Provide the [x, y] coordinate of the cell's center where the given text is located.  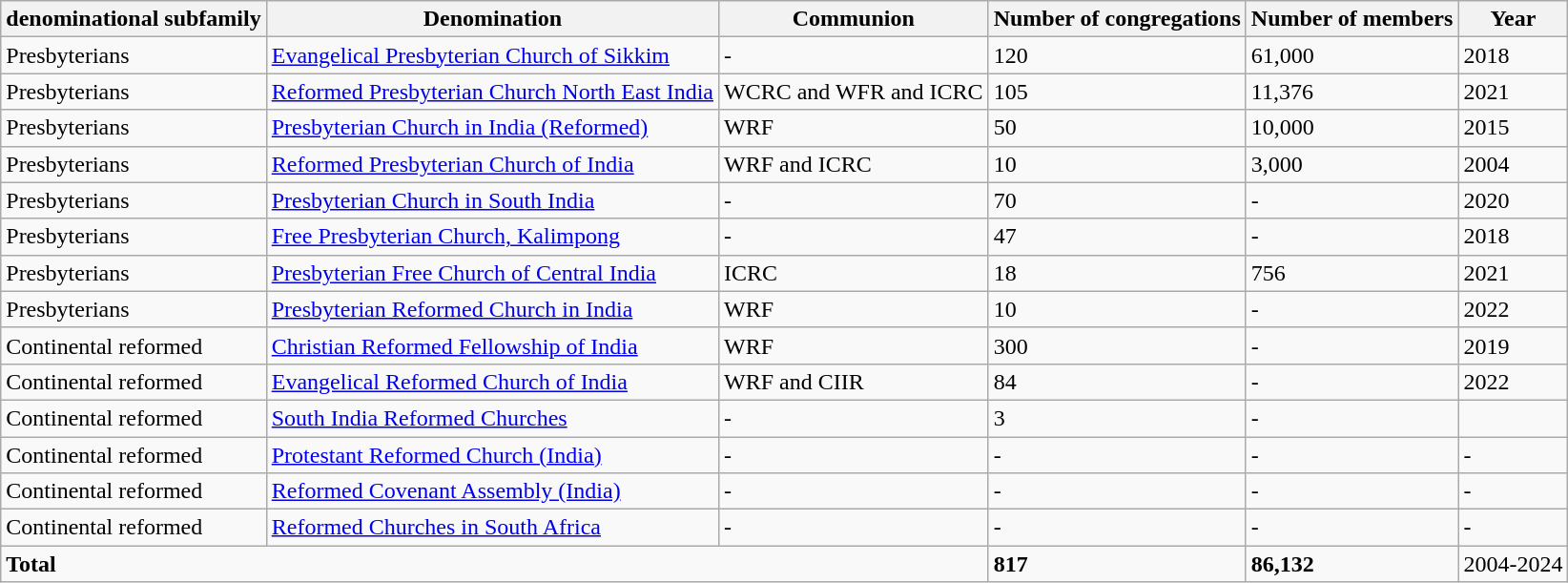
ICRC [853, 273]
756 [1352, 273]
Number of congregations [1117, 19]
61,000 [1352, 55]
Reformed Churches in South Africa [492, 528]
47 [1117, 237]
Presbyterian Free Church of Central India [492, 273]
Year [1513, 19]
120 [1117, 55]
Evangelical Presbyterian Church of Sikkim [492, 55]
WRF and CIIR [853, 382]
2019 [1513, 345]
Christian Reformed Fellowship of India [492, 345]
70 [1117, 200]
50 [1117, 128]
WCRC and WFR and ICRC [853, 92]
2004 [1513, 164]
Presbyterian Reformed Church in India [492, 309]
Total [494, 564]
10,000 [1352, 128]
2020 [1513, 200]
2004-2024 [1513, 564]
Protestant Reformed Church (India) [492, 455]
South India Reformed Churches [492, 418]
18 [1117, 273]
Free Presbyterian Church, Kalimpong [492, 237]
Presbyterian Church in South India [492, 200]
105 [1117, 92]
86,132 [1352, 564]
Communion [853, 19]
817 [1117, 564]
Evangelical Reformed Church of India [492, 382]
Presbyterian Church in India (Reformed) [492, 128]
Number of members [1352, 19]
denominational subfamily [134, 19]
Reformed Presbyterian Church of India [492, 164]
2015 [1513, 128]
Denomination [492, 19]
300 [1117, 345]
3 [1117, 418]
3,000 [1352, 164]
Reformed Presbyterian Church North East India [492, 92]
Reformed Covenant Assembly (India) [492, 491]
WRF and ICRC [853, 164]
84 [1117, 382]
11,376 [1352, 92]
